Locate the cell with the specified text and output its [x, y] center coordinate. 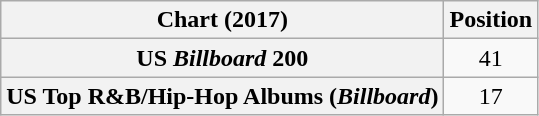
US Top R&B/Hip-Hop Albums (Billboard) [222, 96]
US Billboard 200 [222, 58]
Position [491, 20]
17 [491, 96]
Chart (2017) [222, 20]
41 [491, 58]
